Search for the cell housing the specified text and yield its (X, Y) center coordinate. 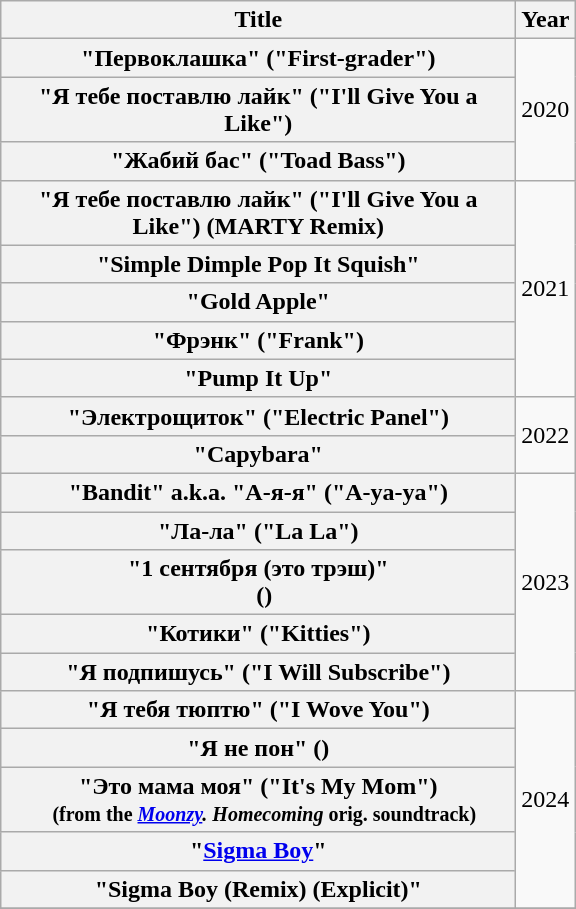
"Это мама моя" ("It's My Mom") (from the Moonzy. Homecoming orig. soundtrack) (258, 800)
"Электрощиток" ("Electric Panel") (258, 416)
Title (258, 20)
"Я тебе поставлю лайк" ("I'll Give You a Like") (258, 110)
"Simple Dimple Pop It Squish" (258, 264)
"Я тебе поставлю лайк" ("I'll Give You a Like") (MARTY Remix) (258, 212)
"1 сентября (это трэш)" () (258, 582)
Year (546, 20)
"Pump It Up" (258, 378)
"Жабий бас" ("Toad Bass") (258, 161)
"Ла-ла" ("La La") (258, 531)
2020 (546, 110)
"Gold Apple" (258, 302)
2023 (546, 582)
"Я не пон" () (258, 748)
"Bandit" a.k.a. "А-я-я" ("A-ya-ya") (258, 492)
"Я тебя тюптю" ("I Wove You") (258, 710)
2021 (546, 288)
"Первоклашка" ("First-grader") (258, 58)
2022 (546, 435)
"Capybara" (258, 454)
"Котики" ("Kitties") (258, 634)
2024 (546, 800)
"Sigma Boy" (258, 851)
"Я подпишусь" ("I Will Subscribe") (258, 672)
"Sigma Boy (Remix) (Explicit)" (258, 889)
"Фрэнк" ("Frank") (258, 340)
